Identify which cell holds the provided text, then report its (x, y) central coordinate. 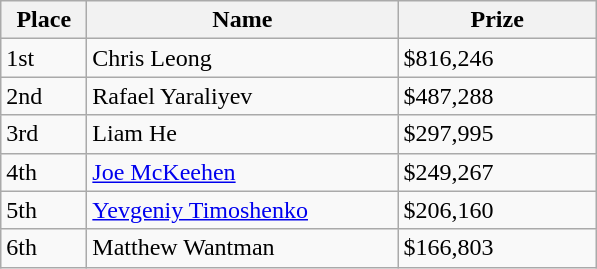
$206,160 (498, 210)
1st (44, 58)
$249,267 (498, 172)
Name (242, 20)
Matthew Wantman (242, 248)
3rd (44, 134)
Rafael Yaraliyev (242, 96)
Yevgeniy Timoshenko (242, 210)
Joe McKeehen (242, 172)
Place (44, 20)
2nd (44, 96)
Prize (498, 20)
Liam He (242, 134)
$297,995 (498, 134)
Chris Leong (242, 58)
6th (44, 248)
$166,803 (498, 248)
4th (44, 172)
$487,288 (498, 96)
$816,246 (498, 58)
5th (44, 210)
